Scan for the cell matching the given text and deliver its [X, Y] coordinate at center. 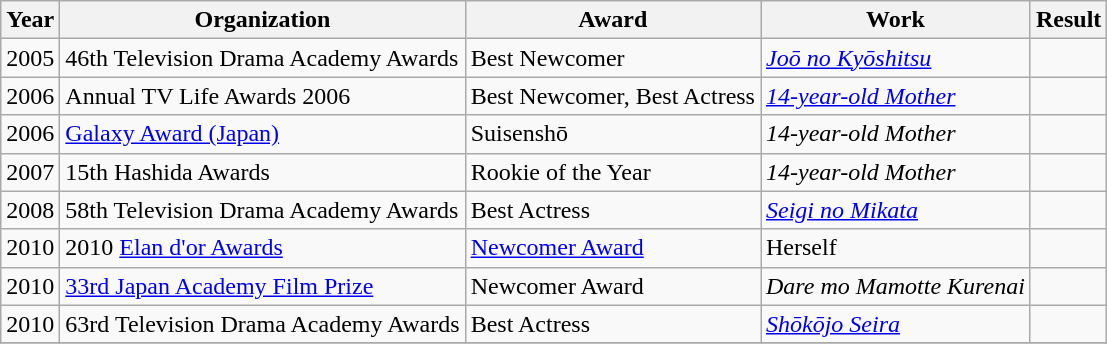
33rd Japan Academy Film Prize [262, 286]
Best Newcomer, Best Actress [612, 96]
2005 [30, 58]
2007 [30, 172]
46th Television Drama Academy Awards [262, 58]
Best Newcomer [612, 58]
Joō no Kyōshitsu [895, 58]
Seigi no Mikata [895, 210]
Organization [262, 20]
Work [895, 20]
2008 [30, 210]
Year [30, 20]
63rd Television Drama Academy Awards [262, 324]
Herself [895, 248]
Suisenshō [612, 134]
Result [1068, 20]
15th Hashida Awards [262, 172]
58th Television Drama Academy Awards [262, 210]
Shōkōjo Seira [895, 324]
Award [612, 20]
Dare mo Mamotte Kurenai [895, 286]
Annual TV Life Awards 2006 [262, 96]
Rookie of the Year [612, 172]
2010 Elan d'or Awards [262, 248]
Galaxy Award (Japan) [262, 134]
